Provide the (X, Y) coordinate of the cell's center where the given text is located.  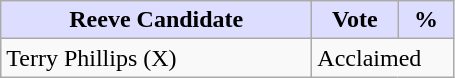
Terry Phillips (X) (156, 58)
Reeve Candidate (156, 20)
% (426, 20)
Vote (355, 20)
Acclaimed (383, 58)
